Return (X, Y) of the center of cell containing provided text 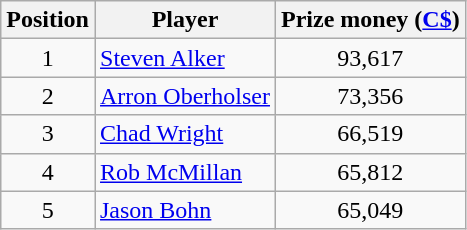
1 (48, 58)
Player (184, 20)
Rob McMillan (184, 172)
Jason Bohn (184, 210)
Position (48, 20)
Chad Wright (184, 134)
65,049 (371, 210)
5 (48, 210)
Arron Oberholser (184, 96)
73,356 (371, 96)
Prize money (C$) (371, 20)
93,617 (371, 58)
66,519 (371, 134)
Steven Alker (184, 58)
3 (48, 134)
65,812 (371, 172)
4 (48, 172)
2 (48, 96)
